Locate the cell with the specified text and output its (x, y) center coordinate. 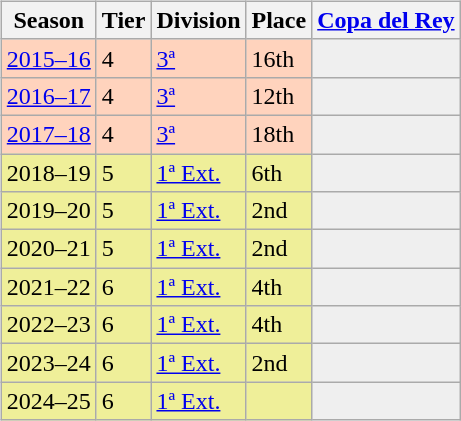
Tier (124, 20)
2015–16 (48, 58)
2024–25 (48, 401)
2019–20 (48, 211)
2022–23 (48, 325)
2023–24 (48, 363)
2018–19 (48, 173)
18th (279, 134)
6th (279, 173)
Place (279, 20)
2016–17 (48, 96)
16th (279, 58)
Copa del Rey (386, 20)
2021–22 (48, 287)
2020–21 (48, 249)
Division (198, 20)
Season (48, 20)
12th (279, 96)
2017–18 (48, 134)
